From the cell containing the given text, extract its center point as [X, Y] coordinate. 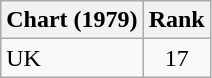
17 [176, 58]
Rank [176, 20]
UK [72, 58]
Chart (1979) [72, 20]
